Identify which cell holds the provided text, then report its (x, y) central coordinate. 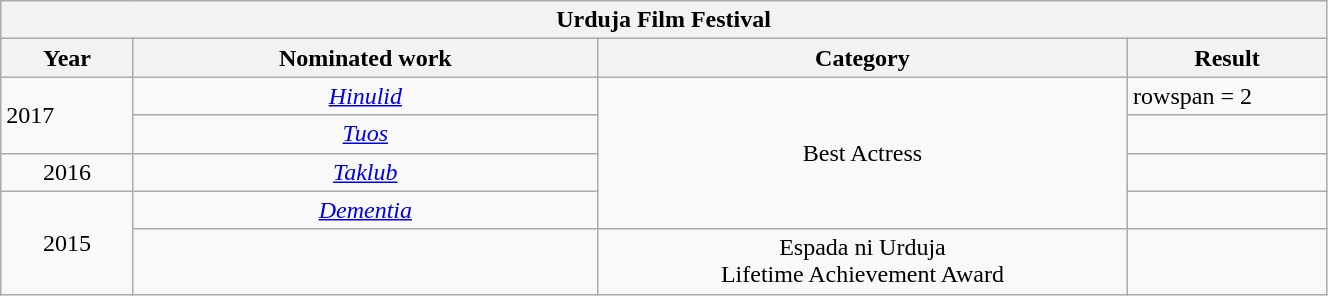
2017 (68, 115)
rowspan = 2 (1228, 96)
Tuos (365, 134)
Taklub (365, 172)
2015 (68, 242)
Urduja Film Festival (664, 20)
Best Actress (862, 153)
Dementia (365, 210)
Category (862, 58)
2016 (68, 172)
Hinulid (365, 96)
Nominated work (365, 58)
Result (1228, 58)
Espada ni UrdujaLifetime Achievement Award (862, 262)
Year (68, 58)
